Return [x, y] of the center of cell containing provided text 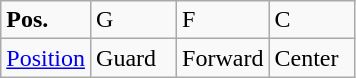
G [134, 20]
Position [46, 58]
C [312, 20]
Center [312, 58]
F [223, 20]
Forward [223, 58]
Pos. [46, 20]
Guard [134, 58]
